Locate the cell with the specified text and output its [x, y] center coordinate. 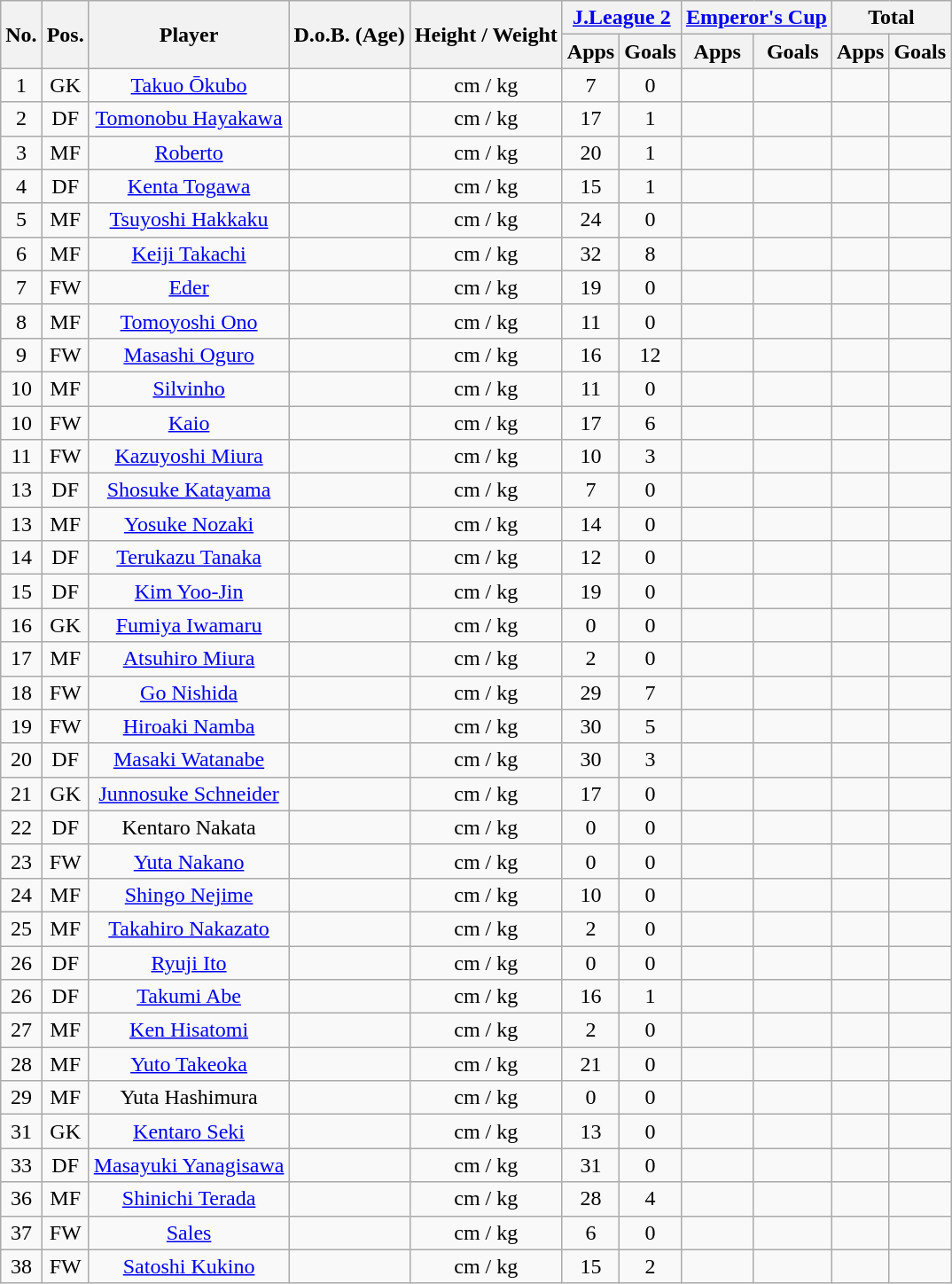
J.League 2 [621, 18]
Fumiya Iwamaru [189, 625]
Takuo Ōkubo [189, 85]
27 [21, 1030]
Shinichi Terada [189, 1199]
Tomonobu Hayakawa [189, 119]
18 [21, 693]
Go Nishida [189, 693]
Shosuke Katayama [189, 490]
Kentaro Nakata [189, 827]
Hiroaki Namba [189, 726]
23 [21, 861]
Masaki Watanabe [189, 760]
Silvinho [189, 388]
Satoshi Kukino [189, 1266]
Kim Yoo-Jin [189, 591]
Yuto Takeoka [189, 1064]
Junnosuke Schneider [189, 794]
Kazuyoshi Miura [189, 457]
No. [21, 35]
Pos. [66, 35]
Sales [189, 1233]
Tsuyoshi Hakkaku [189, 220]
Tomoyoshi Ono [189, 321]
Takahiro Nakazato [189, 928]
Eder [189, 287]
Yuta Hashimura [189, 1098]
33 [21, 1165]
Atsuhiro Miura [189, 659]
22 [21, 827]
Ryuji Ito [189, 962]
38 [21, 1266]
Kentaro Seki [189, 1131]
Yosuke Nozaki [189, 524]
Roberto [189, 153]
Shingo Nejime [189, 895]
Yuta Nakano [189, 861]
Kaio [189, 423]
Emperor's Cup [756, 18]
Total [891, 18]
Masashi Oguro [189, 355]
Ken Hisatomi [189, 1030]
Player [189, 35]
Keiji Takachi [189, 254]
32 [590, 254]
Masayuki Yanagisawa [189, 1165]
Height / Weight [486, 35]
Terukazu Tanaka [189, 558]
9 [21, 355]
D.o.B. (Age) [349, 35]
Takumi Abe [189, 997]
36 [21, 1199]
37 [21, 1233]
Kenta Togawa [189, 186]
25 [21, 928]
